Output the [X, Y] coordinate of the center of the cell containing the given text.  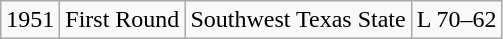
First Round [122, 20]
L 70–62 [456, 20]
Southwest Texas State [298, 20]
1951 [30, 20]
